Detect which cell encompasses the target text, then output its [X, Y] center coordinate. 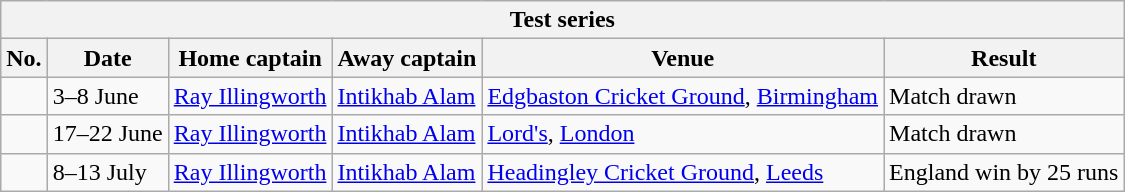
Date [108, 58]
Headingley Cricket Ground, Leeds [683, 172]
Test series [562, 20]
Edgbaston Cricket Ground, Birmingham [683, 96]
Venue [683, 58]
8–13 July [108, 172]
Result [1004, 58]
Home captain [250, 58]
17–22 June [108, 134]
3–8 June [108, 96]
Away captain [407, 58]
England win by 25 runs [1004, 172]
Lord's, London [683, 134]
No. [24, 58]
